Output the [x, y] coordinate of the center of the cell containing the given text.  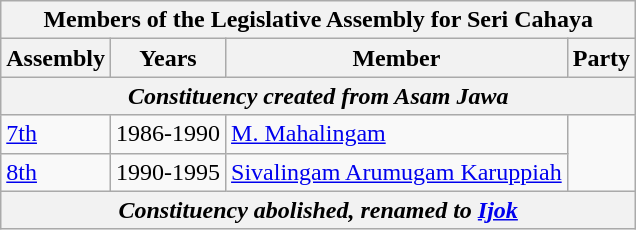
1990-1995 [168, 172]
8th [56, 172]
Member [397, 58]
Years [168, 58]
Party [601, 58]
Members of the Legislative Assembly for Seri Cahaya [318, 20]
Constituency created from Asam Jawa [318, 96]
Sivalingam Arumugam Karuppiah [397, 172]
Constituency abolished, renamed to Ijok [318, 210]
1986-1990 [168, 134]
7th [56, 134]
Assembly [56, 58]
M. Mahalingam [397, 134]
